Find where the given text appears and provide that cell's center as (X, Y) coordinate. 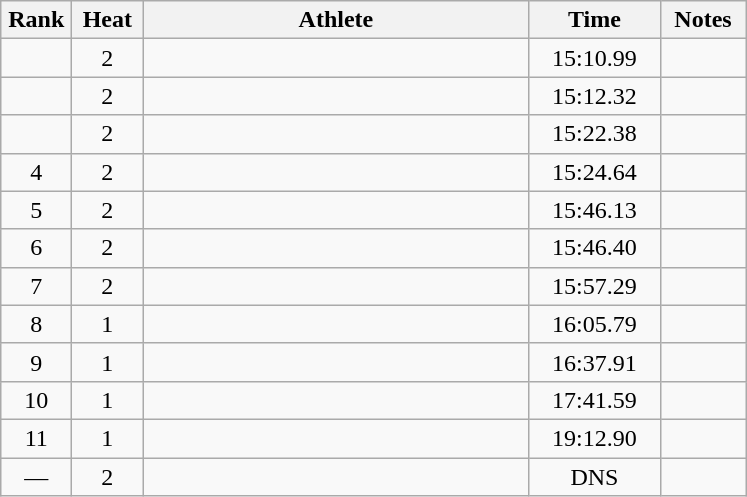
6 (36, 248)
8 (36, 324)
15:57.29 (594, 286)
17:41.59 (594, 400)
DNS (594, 477)
Notes (703, 20)
15:24.64 (594, 172)
15:10.99 (594, 58)
16:05.79 (594, 324)
Heat (108, 20)
Time (594, 20)
15:46.13 (594, 210)
11 (36, 438)
10 (36, 400)
Athlete (336, 20)
Rank (36, 20)
15:12.32 (594, 96)
15:22.38 (594, 134)
9 (36, 362)
19:12.90 (594, 438)
— (36, 477)
15:46.40 (594, 248)
7 (36, 286)
16:37.91 (594, 362)
5 (36, 210)
4 (36, 172)
